Return the [X, Y] coordinate for the center point of the cell that contains the specified text.  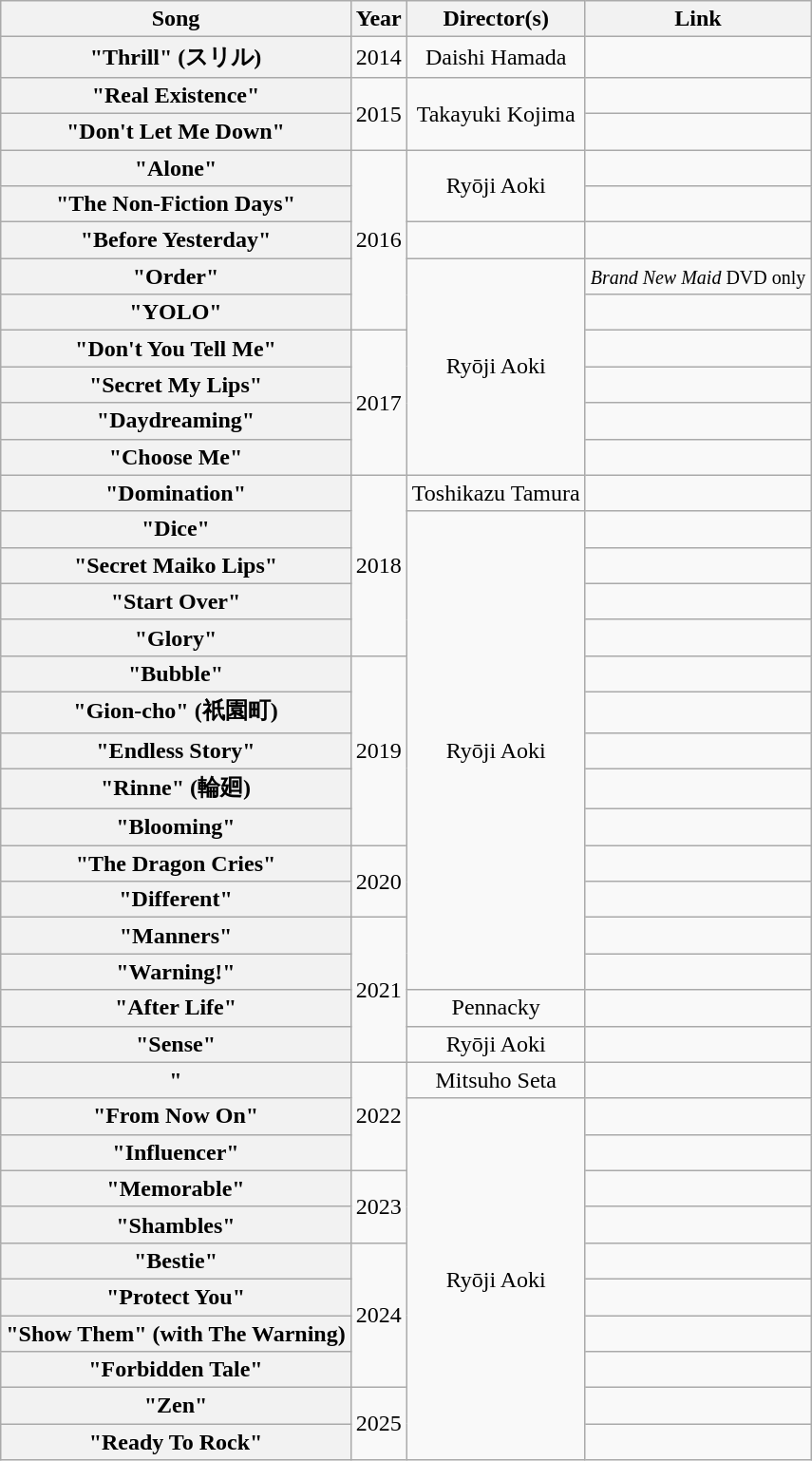
"Bubble" [176, 674]
2015 [378, 113]
Year [378, 19]
"Rinne" (輪廻) [176, 788]
"Different" [176, 900]
"Influencer" [176, 1152]
"Endless Story" [176, 750]
"Forbidden Tale" [176, 1370]
2021 [378, 990]
"Warning!" [176, 972]
2022 [378, 1116]
2018 [378, 565]
"Start Over" [176, 601]
Daishi Hamada [496, 57]
2023 [378, 1206]
2024 [378, 1315]
"Alone" [176, 168]
"Real Existence" [176, 95]
"Before Yesterday" [176, 240]
"Show Them" (with The Warning) [176, 1333]
"YOLO" [176, 313]
"Domination" [176, 493]
Pennacky [496, 1008]
"Shambles" [176, 1224]
"The Dragon Cries" [176, 863]
"Blooming" [176, 827]
"Order" [176, 276]
Takayuki Kojima [496, 113]
"Ready To Rock" [176, 1442]
2017 [378, 403]
"Dice" [176, 529]
"Don't Let Me Down" [176, 131]
2025 [378, 1424]
"Memorable" [176, 1188]
"Manners" [176, 936]
"From Now On" [176, 1116]
2019 [378, 750]
"Secret Maiko Lips" [176, 565]
Director(s) [496, 19]
"Bestie" [176, 1261]
Mitsuho Seta [496, 1080]
Link [698, 19]
"The Non-Fiction Days" [176, 204]
"Protect You" [176, 1297]
2016 [378, 240]
"Gion-cho" (祇園町) [176, 712]
Toshikazu Tamura [496, 493]
"Sense" [176, 1044]
"After Life" [176, 1008]
2014 [378, 57]
2020 [378, 882]
"Daydreaming" [176, 421]
Song [176, 19]
"Choose Me" [176, 457]
"Zen" [176, 1406]
"Thrill" (スリル) [176, 57]
" [176, 1080]
"Secret My Lips" [176, 385]
"Glory" [176, 637]
"Don't You Tell Me" [176, 349]
Brand New Maid DVD only [698, 276]
